For the text-containing cell, return its midpoint in (x, y) coordinate format. 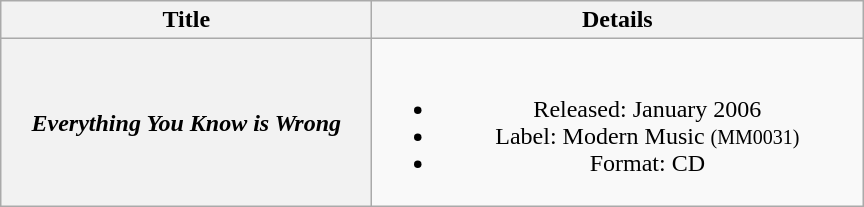
Released: January 2006Label: Modern Music (MM0031)Format: CD (618, 122)
Details (618, 20)
Everything You Know is Wrong (186, 122)
Title (186, 20)
